Return the (X, Y) coordinate for the center point of the cell that contains the specified text.  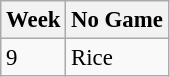
No Game (117, 20)
9 (34, 58)
Rice (117, 58)
Week (34, 20)
